Extract the (x, y) coordinate from the center of the cell holding the provided text.  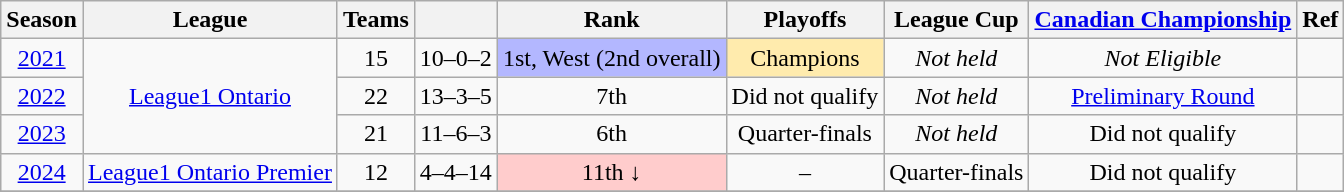
Ref (1320, 20)
12 (376, 172)
11th ↓ (612, 172)
Canadian Championship (1163, 20)
7th (612, 96)
2023 (42, 134)
Preliminary Round (1163, 96)
4–4–14 (456, 172)
10–0–2 (456, 58)
Teams (376, 20)
– (805, 172)
Season (42, 20)
Champions (805, 58)
22 (376, 96)
1st, West (2nd overall) (612, 58)
15 (376, 58)
League (210, 20)
21 (376, 134)
League1 Ontario Premier (210, 172)
2021 (42, 58)
Playoffs (805, 20)
6th (612, 134)
11–6–3 (456, 134)
League Cup (956, 20)
13–3–5 (456, 96)
2024 (42, 172)
2022 (42, 96)
League1 Ontario (210, 96)
Not Eligible (1163, 58)
Rank (612, 20)
